Locate the cell with the specified text and output its (x, y) center coordinate. 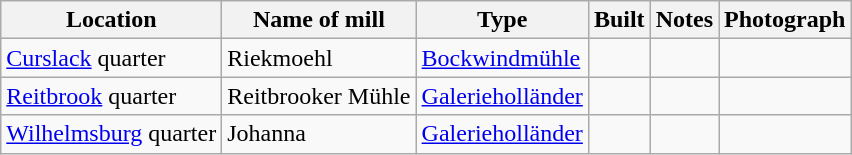
Built (619, 20)
Notes (684, 20)
Name of mill (319, 20)
Reitbrook quarter (112, 96)
Reitbrooker Mühle (319, 96)
Wilhelmsburg quarter (112, 134)
Johanna (319, 134)
Curslack quarter (112, 58)
Type (502, 20)
Riekmoehl (319, 58)
Location (112, 20)
Bockwindmühle (502, 58)
Photograph (785, 20)
